For the text-containing cell, return its midpoint in [X, Y] coordinate format. 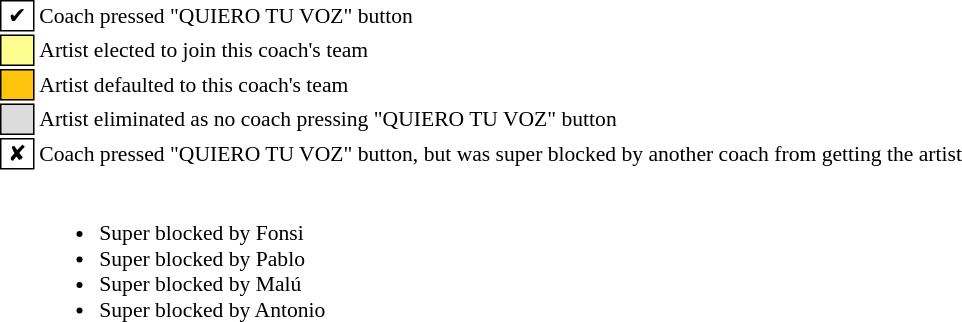
✘ [18, 154]
✔ [18, 16]
